Extract the (X, Y) coordinate from the center of the cell holding the provided text.  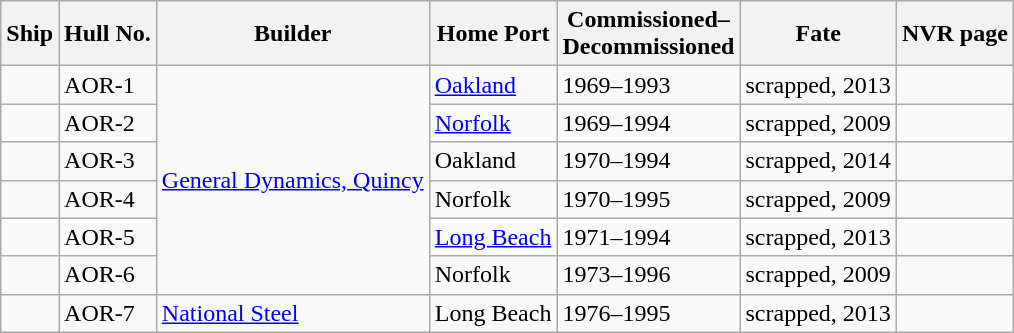
Builder (292, 34)
Home Port (493, 34)
Commissioned–Decommissioned (648, 34)
AOR-1 (108, 85)
Hull No. (108, 34)
AOR-6 (108, 275)
1976–1995 (648, 313)
1970–1994 (648, 161)
AOR-2 (108, 123)
AOR-4 (108, 199)
AOR-3 (108, 161)
National Steel (292, 313)
scrapped, 2014 (818, 161)
1969–1993 (648, 85)
General Dynamics, Quincy (292, 180)
AOR-5 (108, 237)
1969–1994 (648, 123)
NVR page (954, 34)
1970–1995 (648, 199)
Fate (818, 34)
1971–1994 (648, 237)
AOR-7 (108, 313)
1973–1996 (648, 275)
Ship (30, 34)
